Output the (X, Y) coordinate of the center of the cell containing the given text.  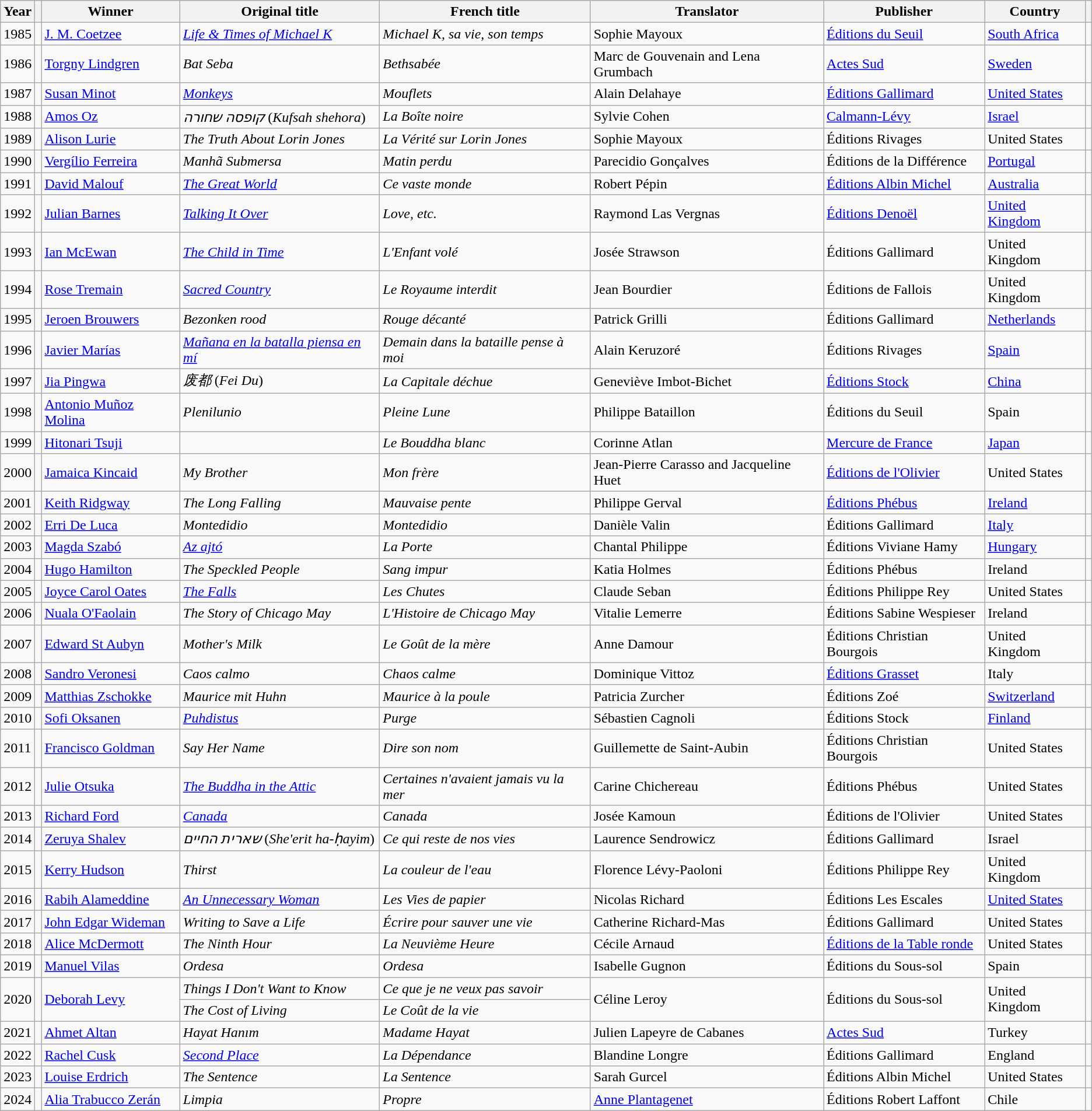
Francisco Goldman (111, 748)
Turkey (1035, 1033)
Maurice à la poule (485, 696)
China (1035, 381)
Blandine Longre (707, 1055)
Ce vaste monde (485, 184)
Sylvie Cohen (707, 117)
Ce qui reste de nos vies (485, 839)
Écrire pour sauver une vie (485, 921)
An Unnecessary Woman (280, 899)
Vitalie Lemerre (707, 614)
Portugal (1035, 162)
1986 (17, 64)
1992 (17, 213)
Guillemette de Saint-Aubin (707, 748)
Patricia Zurcher (707, 696)
2017 (17, 921)
La Boîte noire (485, 117)
Country (1035, 12)
La Porte (485, 547)
1997 (17, 381)
Translator (707, 12)
Philippe Bataillon (707, 413)
Matthias Zschokke (111, 696)
1996 (17, 350)
Antonio Muñoz Molina (111, 413)
Kerry Hudson (111, 869)
J. M. Coetzee (111, 34)
La Dépendance (485, 1055)
Éditions de la Table ronde (904, 944)
The Cost of Living (280, 1011)
1987 (17, 94)
1990 (17, 162)
Éditions Robert Laffont (904, 1099)
1994 (17, 289)
Manuel Vilas (111, 966)
Alice McDermott (111, 944)
La Neuvième Heure (485, 944)
Julian Barnes (111, 213)
2006 (17, 614)
Bat Seba (280, 64)
Edward St Aubyn (111, 644)
Éditions Zoé (904, 696)
Purge (485, 718)
Ce que je ne veux pas savoir (485, 989)
Catherine Richard-Mas (707, 921)
Monkeys (280, 94)
Az ajtó (280, 547)
Switzerland (1035, 696)
Marc de Gouvenain and Lena Grumbach (707, 64)
Erri De Luca (111, 525)
David Malouf (111, 184)
Maurice mit Huhn (280, 696)
Plenilunio (280, 413)
2010 (17, 718)
2021 (17, 1033)
Hitonari Tsuji (111, 443)
Japan (1035, 443)
废都 (Fei Du) (280, 381)
Demain dans la bataille pense à moi (485, 350)
2016 (17, 899)
2009 (17, 696)
Éditions Sabine Wespieser (904, 614)
Rabih Alameddine (111, 899)
Certaines n'avaient jamais vu la mer (485, 786)
Alain Keruzoré (707, 350)
La Sentence (485, 1077)
Publisher (904, 12)
Hugo Hamilton (111, 569)
Writing to Save a Life (280, 921)
Talking It Over (280, 213)
Nuala O'Faolain (111, 614)
Sarah Gurcel (707, 1077)
L'Enfant volé (485, 252)
Jia Pingwa (111, 381)
Mañana en la batalla piensa en mí (280, 350)
Alia Trabucco Zerán (111, 1099)
Ahmet Altan (111, 1033)
Mercure de France (904, 443)
שארית החיים (She'erit ha-ḥayim) (280, 839)
Sofi Oksanen (111, 718)
Sweden (1035, 64)
Chantal Philippe (707, 547)
Anne Plantagenet (707, 1099)
Rachel Cusk (111, 1055)
Original title (280, 12)
Josée Kamoun (707, 816)
Alison Lurie (111, 139)
2018 (17, 944)
Dominique Vittoz (707, 674)
The Long Falling (280, 503)
Sébastien Cagnoli (707, 718)
Jeroen Brouwers (111, 320)
Dire son nom (485, 748)
Alain Delahaye (707, 94)
Pleine Lune (485, 413)
The Falls (280, 591)
2000 (17, 472)
2005 (17, 591)
1993 (17, 252)
Jamaica Kincaid (111, 472)
Life & Times of Michael K (280, 34)
Madame Hayat (485, 1033)
Claude Seban (707, 591)
Éditions Grasset (904, 674)
1998 (17, 413)
The Sentence (280, 1077)
Torgny Lindgren (111, 64)
Sang impur (485, 569)
La Capitale déchue (485, 381)
Mouflets (485, 94)
1988 (17, 117)
2001 (17, 503)
Propre (485, 1099)
2022 (17, 1055)
2019 (17, 966)
Vergílio Ferreira (111, 162)
L'Histoire de Chicago May (485, 614)
2015 (17, 869)
Hayat Hanım (280, 1033)
Winner (111, 12)
South Africa (1035, 34)
Katia Holmes (707, 569)
Corinne Atlan (707, 443)
Sacred Country (280, 289)
Patrick Grilli (707, 320)
1989 (17, 139)
Anne Damour (707, 644)
The Speckled People (280, 569)
England (1035, 1055)
Josée Strawson (707, 252)
Thirst (280, 869)
Julien Lapeyre de Cabanes (707, 1033)
Mon frère (485, 472)
1985 (17, 34)
1995 (17, 320)
Le Goût de la mère (485, 644)
Richard Ford (111, 816)
2023 (17, 1077)
Les Chutes (485, 591)
Éditions Viviane Hamy (904, 547)
Danièle Valin (707, 525)
Susan Minot (111, 94)
Michael K, sa vie, son temps (485, 34)
Calmann-Lévy (904, 117)
Finland (1035, 718)
Chile (1035, 1099)
Julie Otsuka (111, 786)
The Child in Time (280, 252)
Le Bouddha blanc (485, 443)
Mother's Milk (280, 644)
Laurence Sendrowicz (707, 839)
John Edgar Wideman (111, 921)
2013 (17, 816)
Éditions Les Escales (904, 899)
Matin perdu (485, 162)
Louise Erdrich (111, 1077)
Magda Szabó (111, 547)
Puhdistus (280, 718)
The Story of Chicago May (280, 614)
2012 (17, 786)
Hungary (1035, 547)
Robert Pépin (707, 184)
Éditions de Fallois (904, 289)
Netherlands (1035, 320)
2020 (17, 1000)
Javier Marías (111, 350)
French title (485, 12)
Say Her Name (280, 748)
קופסה שחורה (Kufsah shehora) (280, 117)
Nicolas Richard (707, 899)
Things I Don't Want to Know (280, 989)
Philippe Gerval (707, 503)
Les Vies de papier (485, 899)
Le Royaume interdit (485, 289)
1999 (17, 443)
Bethsabée (485, 64)
Isabelle Gugnon (707, 966)
Chaos calme (485, 674)
Limpia (280, 1099)
Love, etc. (485, 213)
2003 (17, 547)
The Truth About Lorin Jones (280, 139)
Mauvaise pente (485, 503)
2011 (17, 748)
Rouge décanté (485, 320)
Australia (1035, 184)
My Brother (280, 472)
2002 (17, 525)
Éditions Denoël (904, 213)
The Great World (280, 184)
Geneviève Imbot-Bichet (707, 381)
Carine Chichereau (707, 786)
Sandro Veronesi (111, 674)
Jean-Pierre Carasso and Jacqueline Huet (707, 472)
2014 (17, 839)
2024 (17, 1099)
Joyce Carol Oates (111, 591)
Bezonken rood (280, 320)
Florence Lévy-Paoloni (707, 869)
Deborah Levy (111, 1000)
Jean Bourdier (707, 289)
Manhã Submersa (280, 162)
Raymond Las Vergnas (707, 213)
1991 (17, 184)
Le Coût de la vie (485, 1011)
2004 (17, 569)
Éditions de la Différence (904, 162)
Year (17, 12)
Caos calmo (280, 674)
La Vérité sur Lorin Jones (485, 139)
Parecidio Gonçalves (707, 162)
Keith Ridgway (111, 503)
Rose Tremain (111, 289)
The Buddha in the Attic (280, 786)
Amos Oz (111, 117)
Ian McEwan (111, 252)
2008 (17, 674)
The Ninth Hour (280, 944)
Second Place (280, 1055)
Cécile Arnaud (707, 944)
Zeruya Shalev (111, 839)
2007 (17, 644)
Céline Leroy (707, 1000)
La couleur de l'eau (485, 869)
